Identify which cell holds the provided text, then report its [X, Y] central coordinate. 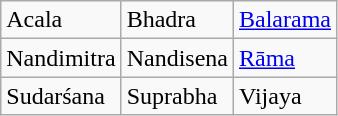
Bhadra [177, 20]
Vijaya [284, 96]
Nandimitra [61, 58]
Sudarśana [61, 96]
Nandisena [177, 58]
Suprabha [177, 96]
Balarama [284, 20]
Rāma [284, 58]
Acala [61, 20]
